Return the [x, y] coordinate for the center point of the cell that contains the specified text.  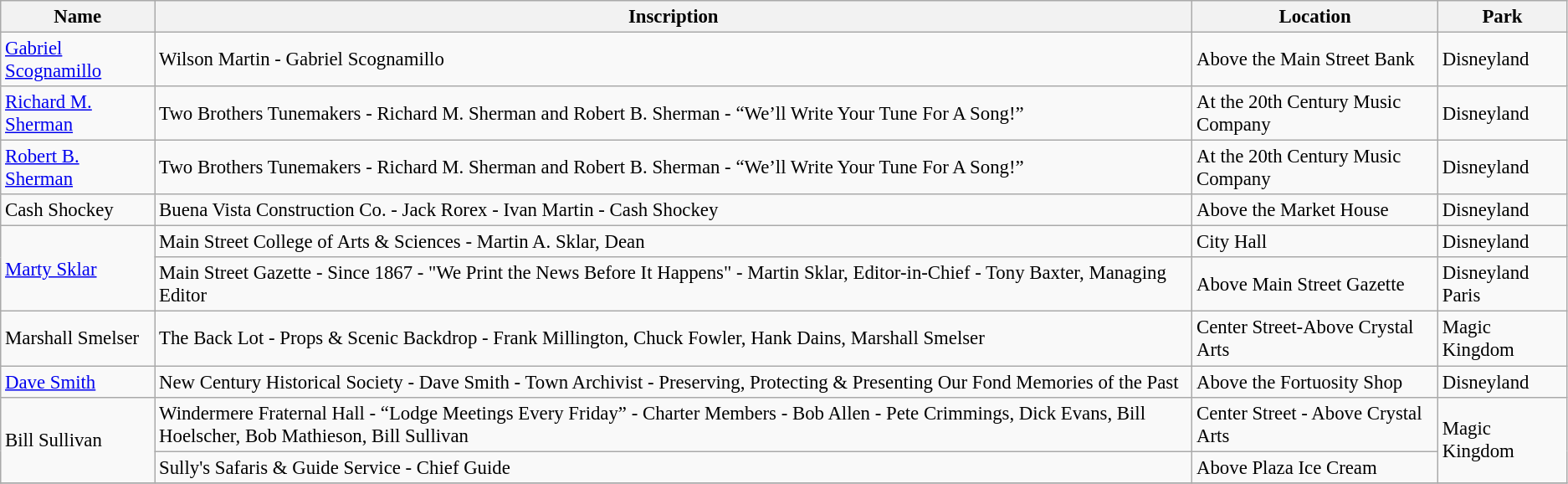
Main Street Gazette - Since 1867 - "We Print the News Before It Happens" - Martin Sklar, Editor-in-Chief - Tony Baxter, Managing Editor [674, 285]
Sully's Safaris & Guide Service - Chief Guide [674, 467]
Gabriel Scognamillo [78, 60]
City Hall [1315, 242]
Above the Main Street Bank [1315, 60]
Marty Sklar [78, 269]
The Back Lot - Props & Scenic Backdrop - Frank Millington, Chuck Fowler, Hank Dains, Marshall Smelser [674, 338]
Disneyland Paris [1502, 285]
Above Main Street Gazette [1315, 285]
Name [78, 17]
Center Street - Above Crystal Arts [1315, 424]
Wilson Martin - Gabriel Scognamillo [674, 60]
Dave Smith [78, 382]
Above Plaza Ice Cream [1315, 467]
Buena Vista Construction Co. - Jack Rorex - Ivan Martin - Cash Shockey [674, 210]
Park [1502, 17]
New Century Historical Society - Dave Smith - Town Archivist - Preserving, Protecting & Presenting Our Fond Memories of the Past [674, 382]
Above the Fortuosity Shop [1315, 382]
Robert B. Sherman [78, 167]
Center Street-Above Crystal Arts [1315, 338]
Marshall Smelser [78, 338]
Above the Market House [1315, 210]
Main Street College of Arts & Sciences - Martin A. Sklar, Dean [674, 242]
Richard M. Sherman [78, 114]
Location [1315, 17]
Bill Sullivan [78, 440]
Cash Shockey [78, 210]
Inscription [674, 17]
